Scan for the cell matching the given text and deliver its [X, Y] coordinate at center. 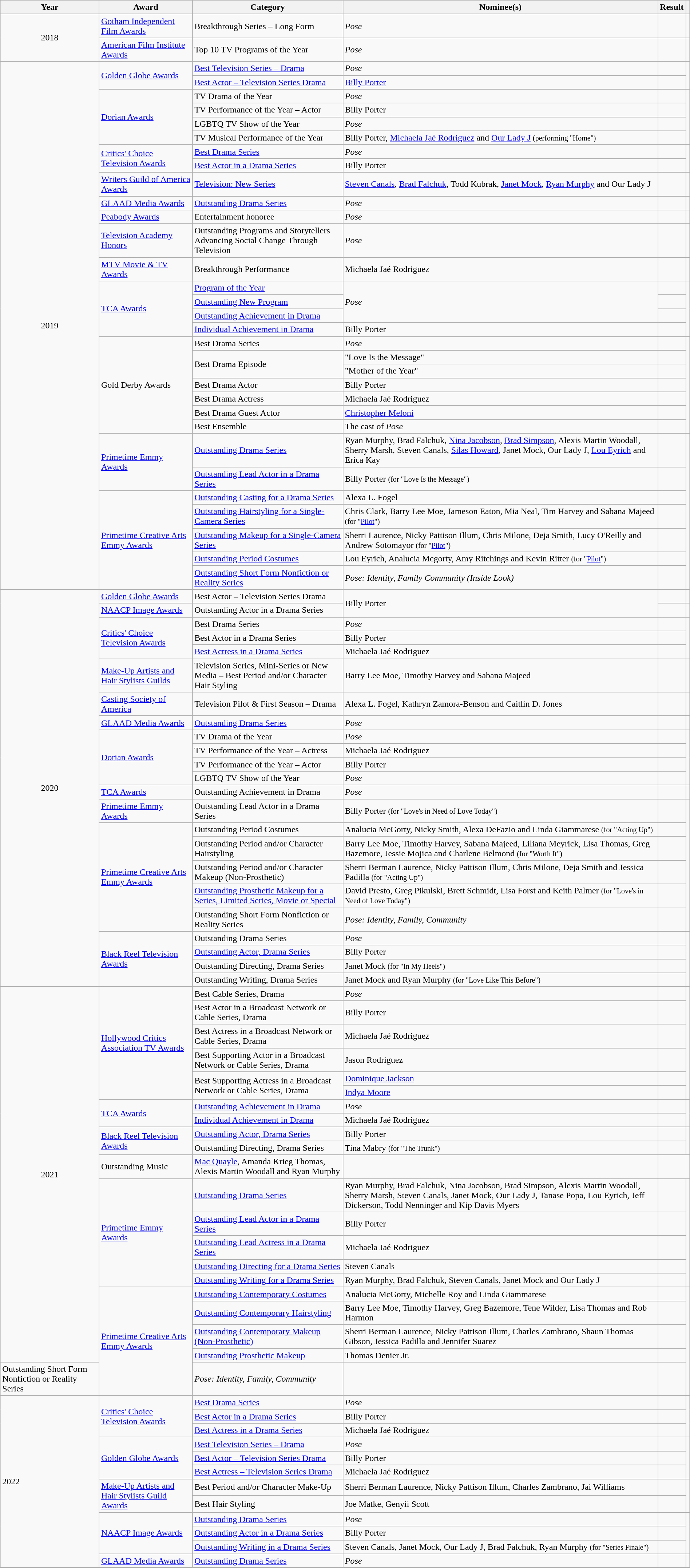
Barry Lee Moe, Timothy Harvey, Greg Bazemore, Tene Wilder, Lisa Thomas and Rob Harmon [500, 1313]
Outstanding Prosthetic Makeup for a Series, Limited Series, Movie or Special [268, 896]
Gold Derby Awards [146, 385]
Outstanding Period and/or Character Makeup (Non-Prosthetic) [268, 872]
Program of the Year [268, 288]
Outstanding Programs and Storytellers Advancing Social Change Through Television [268, 241]
Best Actor in a Broadcast Network or Cable Series, Drama [268, 1012]
Year [50, 7]
Outstanding Directing for a Drama Series [268, 1266]
Jason Rodriguez [500, 1059]
Outstanding Period and/or Character Hairstyling [268, 848]
Christopher Meloni [500, 412]
"Mother of the Year" [500, 371]
Result [672, 7]
Outstanding Contemporary Costumes [268, 1294]
Award [146, 7]
Mac Quayle, Amanda Krieg Thomas, Alexis Martin Woodall and Ryan Murphy [268, 1166]
Outstanding Casting for a Drama Series [268, 498]
Outstanding Contemporary Makeup (Non-Prosthetic) [268, 1336]
Outstanding Makeup for a Single-Camera Series [268, 540]
Steven Canals, Janet Mock, Our Lady J, Brad Falchuk, Ryan Murphy (for "Series Finale") [500, 1547]
Outstanding Writing for a Drama Series [268, 1280]
Billy Porter (for "Love Is the Message") [500, 478]
David Presto, Greg Pikulski, Brett Schmidt, Lisa Forst and Keith Palmer (for "Love's in Need of Love Today") [500, 896]
Best Actress – Television Series Drama [268, 1472]
2022 [50, 1482]
Analucia McGorty, Michelle Roy and Linda Giammarese [500, 1294]
Steven Canals [500, 1266]
Category [268, 7]
Alexa L. Fogel, Kathryn Zamora-Benson and Caitlin D. Jones [500, 704]
Writers Guild of America Awards [146, 184]
Television Series, Mini-Series or New Media – Best Period and/or Character Hair Styling [268, 675]
Best Drama Actor [268, 385]
Dominique Jackson [500, 1079]
Sherri Berman Laurence, Nicky Pattison Illum, Chris Milone, Deja Smith and Jessica Padilla (for "Acting Up") [500, 872]
Top 10 TV Programs of the Year [268, 50]
American Film Institute Awards [146, 50]
Outstanding Writing in a Drama Series [268, 1547]
Barry Lee Moe, Timothy Harvey, Sabana Majeed, Liliana Meyrick, Lisa Thomas, Greg Bazemore, Jessie Mojica and Charlene Belmond (for "Worth It") [500, 848]
Sherri Berman Laurence, Nicky Pattison Illum, Charles Zambrano, Jai Williams [500, 1487]
Indya Moore [500, 1093]
Lou Eyrich, Analucia Mcgorty, Amy Ritchings and Kevin Ritter (for "Pilot") [500, 559]
Outstanding New Program [268, 302]
Make-Up Artists and Hair Stylists Guild Awards [146, 1496]
Outstanding Writing, Drama Series [268, 980]
"Love Is the Message" [500, 357]
Pose: Identity, Family Community (Inside Look) [500, 577]
Best Drama Actress [268, 399]
Best Period and/or Character Make-Up [268, 1487]
2021 [50, 1174]
Best Drama Guest Actor [268, 412]
Alexa L. Fogel [500, 498]
Make-Up Artists and Hair Stylists Guilds [146, 675]
Best Ensemble [268, 426]
Television: New Series [268, 184]
Best Drama Episode [268, 364]
Casting Society of America [146, 704]
Best Hair Styling [268, 1504]
Thomas Denier Jr. [500, 1355]
MTV Movie & TV Awards [146, 269]
Nominee(s) [500, 7]
Television Pilot & First Season – Drama [268, 704]
Chris Clark, Barry Lee Moe, Jameson Eaton, Mia Neal, Tim Harvey and Sabana Majeed (for "Pilot") [500, 516]
Billy Porter, Michaela Jaé Rodriguez and Our Lady J (performing "Home") [500, 138]
Gotham Independent Film Awards [146, 26]
2020 [50, 788]
Outstanding Music [146, 1166]
Barry Lee Moe, Timothy Harvey and Sabana Majeed [500, 675]
Joe Matke, Genyii Scott [500, 1504]
Best Supporting Actress in a Broadcast Network or Cable Series, Drama [268, 1086]
Analucia McGorty, Nicky Smith, Alexa DeFazio and Linda Giammarese (for "Acting Up") [500, 830]
TV Musical Performance of the Year [268, 138]
Janet Mock and Ryan Murphy (for "Love Like This Before") [500, 980]
Outstanding Lead Actress in a Drama Series [268, 1247]
Best Cable Series, Drama [268, 994]
Breakthrough Performance [268, 269]
Ryan Murphy, Brad Falchuk, Steven Canals, Janet Mock and Our Lady J [500, 1280]
The cast of Pose [500, 426]
Outstanding Contemporary Hairstyling [268, 1313]
Sherri Laurence, Nicky Pattison Illum, Chris Milone, Deja Smith, Lucy O'Reilly and Andrew Sotomayor (for "Pilot") [500, 540]
2018 [50, 38]
TV Performance of the Year – Actress [268, 750]
Janet Mock (for "In My Heels") [500, 966]
Breakthrough Series – Long Form [268, 26]
Billy Porter (for "Love's in Need of Love Today") [500, 811]
Hollywood Critics Association TV Awards [146, 1043]
Television Academy Honors [146, 241]
Entertainment honoree [268, 217]
Steven Canals, Brad Falchuk, Todd Kubrak, Janet Mock, Ryan Murphy and Our Lady J [500, 184]
Outstanding Prosthetic Makeup [268, 1355]
Best Supporting Actor in a Broadcast Network or Cable Series, Drama [268, 1059]
2019 [50, 325]
Peabody Awards [146, 217]
Best Actress in a Broadcast Network or Cable Series, Drama [268, 1036]
Outstanding Hairstyling for a Single-Camera Series [268, 516]
Sherri Berman Laurence, Nicky Pattison Illum, Charles Zambrano, Shaun Thomas Gibson, Jessica Padilla and Jennifer Suarez [500, 1336]
Tina Mabry (for "The Trunk") [500, 1148]
